Output the [x, y] coordinate of the center of the cell containing the given text.  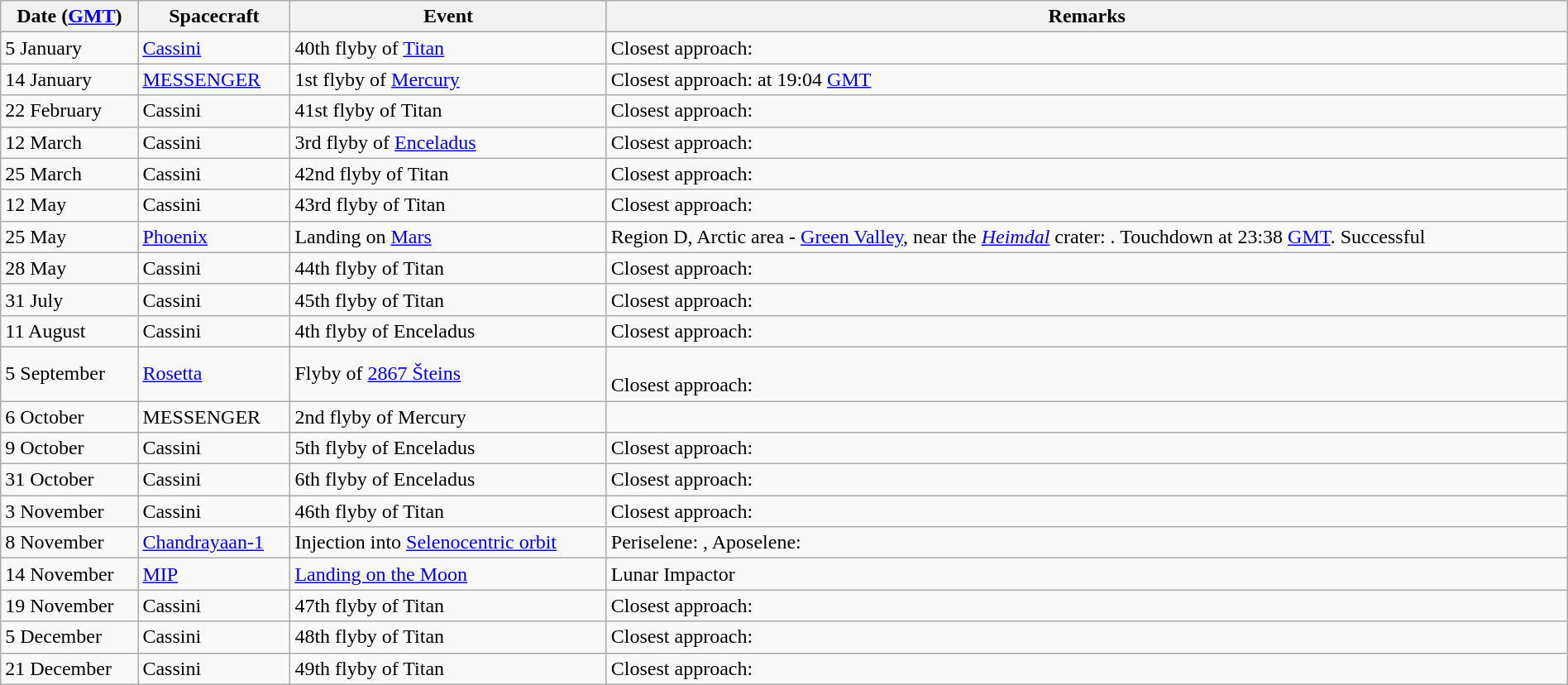
Injection into Selenocentric orbit [448, 543]
Closest approach: at 19:04 GMT [1087, 79]
Spacecraft [214, 17]
MIP [214, 574]
31 July [69, 299]
Lunar Impactor [1087, 574]
19 November [69, 606]
Rosetta [214, 374]
5 December [69, 637]
41st flyby of Titan [448, 111]
Chandrayaan-1 [214, 543]
12 March [69, 142]
5 January [69, 48]
Flyby of 2867 Šteins [448, 374]
31 October [69, 480]
42nd flyby of Titan [448, 174]
45th flyby of Titan [448, 299]
47th flyby of Titan [448, 606]
48th flyby of Titan [448, 637]
Landing on Mars [448, 237]
25 May [69, 237]
22 February [69, 111]
11 August [69, 331]
1st flyby of Mercury [448, 79]
Region D, Arctic area - Green Valley, near the Heimdal crater: . Touchdown at 23:38 GMT. Successful [1087, 237]
5th flyby of Enceladus [448, 448]
46th flyby of Titan [448, 511]
8 November [69, 543]
6th flyby of Enceladus [448, 480]
40th flyby of Titan [448, 48]
21 December [69, 668]
25 March [69, 174]
Remarks [1087, 17]
6 October [69, 416]
12 May [69, 205]
Event [448, 17]
Landing on the Moon [448, 574]
9 October [69, 448]
14 November [69, 574]
4th flyby of Enceladus [448, 331]
3 November [69, 511]
2nd flyby of Mercury [448, 416]
Phoenix [214, 237]
3rd flyby of Enceladus [448, 142]
44th flyby of Titan [448, 268]
28 May [69, 268]
43rd flyby of Titan [448, 205]
Date (GMT) [69, 17]
5 September [69, 374]
Periselene: , Aposelene: [1087, 543]
14 January [69, 79]
49th flyby of Titan [448, 668]
